Search for the cell housing the specified text and yield its (x, y) center coordinate. 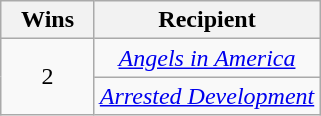
Recipient (206, 20)
Wins (48, 20)
Angels in America (206, 58)
2 (48, 77)
Arrested Development (206, 96)
